Return [x, y] of the center of cell containing provided text 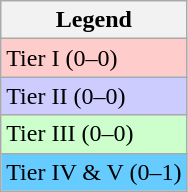
Tier II (0–0) [94, 96]
Tier IV & V (0–1) [94, 172]
Tier I (0–0) [94, 58]
Legend [94, 20]
Tier III (0–0) [94, 134]
